Detect which cell encompasses the target text, then output its [X, Y] center coordinate. 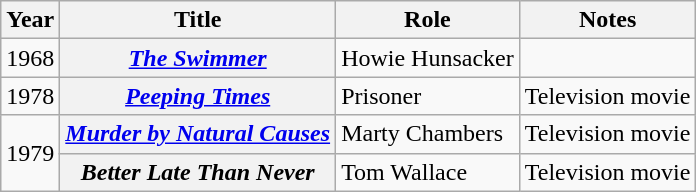
Better Late Than Never [198, 172]
Role [428, 20]
1979 [30, 153]
Tom Wallace [428, 172]
Prisoner [428, 96]
Marty Chambers [428, 134]
1978 [30, 96]
Murder by Natural Causes [198, 134]
Peeping Times [198, 96]
Year [30, 20]
Title [198, 20]
The Swimmer [198, 58]
Notes [608, 20]
Howie Hunsacker [428, 58]
1968 [30, 58]
